Extract the (X, Y) coordinate from the center of the cell holding the provided text.  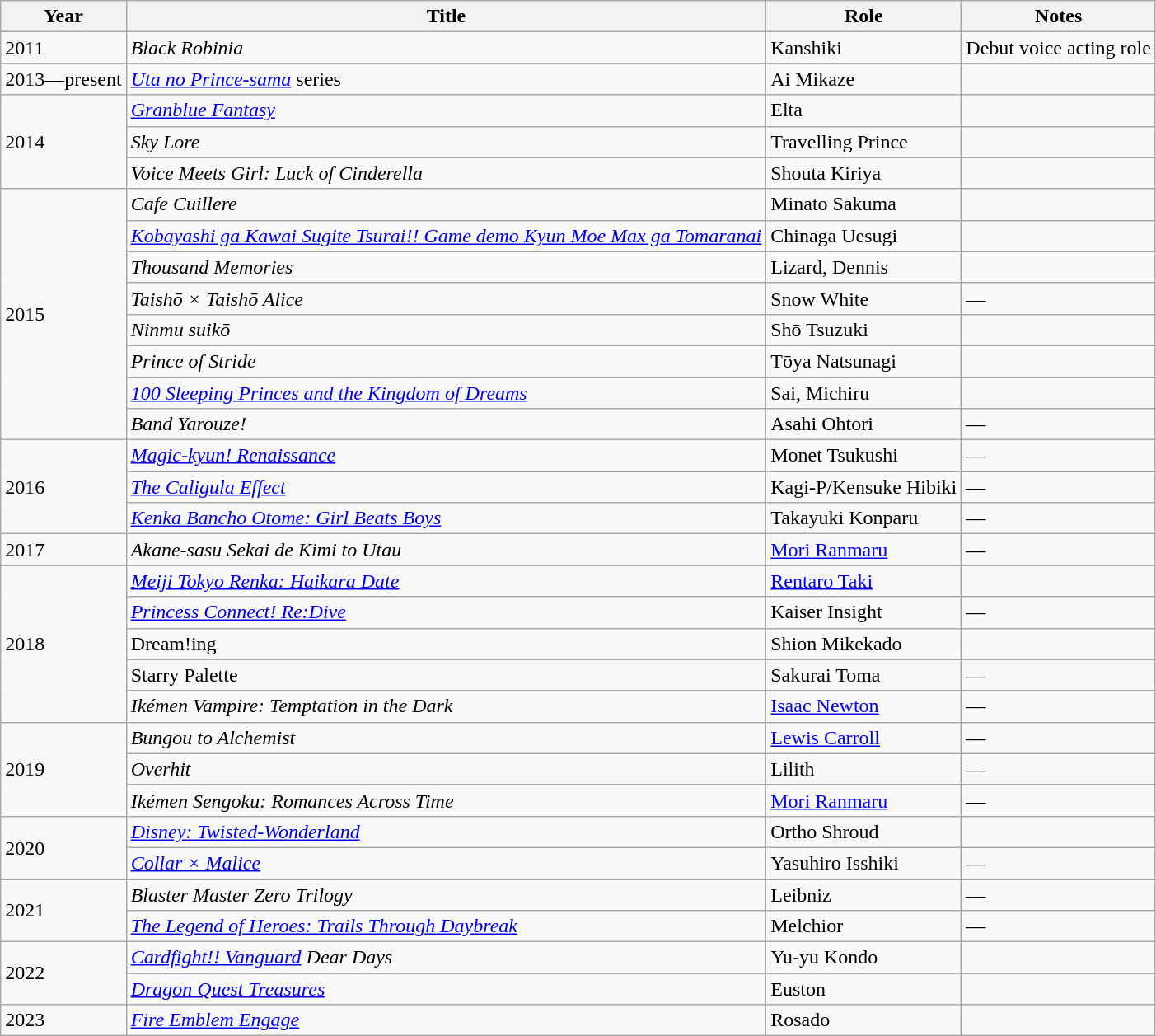
Shō Tsuzuki (863, 330)
Leibniz (863, 894)
Sakurai Toma (863, 675)
Yasuhiro Isshiki (863, 863)
Snow White (863, 298)
Granblue Fantasy (447, 110)
Lewis Carroll (863, 738)
Isaac Newton (863, 706)
Melchior (863, 926)
Fire Emblem Engage (447, 1020)
2015 (63, 314)
Yu-yu Kondo (863, 958)
Kagi-P/Kensuke Hibiki (863, 487)
Taishō × Taishō Alice (447, 298)
Meiji Tokyo Renka: Haikara Date (447, 581)
Euston (863, 989)
Voice Meets Girl: Luck of Cinderella (447, 173)
Prince of Stride (447, 361)
Ikémen Sengoku: Romances Across Time (447, 800)
Lizard, Dennis (863, 267)
2013—present (63, 79)
Kaiser Insight (863, 612)
2020 (63, 847)
Akane-sasu Sekai de Kimi to Utau (447, 550)
Kanshiki (863, 48)
Overhit (447, 769)
Dream!ing (447, 644)
Role (863, 16)
2023 (63, 1020)
Chinaga Uesugi (863, 236)
Ortho Shroud (863, 832)
The Legend of Heroes: Trails Through Daybreak (447, 926)
Ninmu suikō (447, 330)
Uta no Prince-sama series (447, 79)
Kenka Bancho Otome: Girl Beats Boys (447, 518)
2014 (63, 142)
Magic-kyun! Renaissance (447, 456)
2017 (63, 550)
Monet Tsukushi (863, 456)
100 Sleeping Princes and the Kingdom of Dreams (447, 393)
2016 (63, 487)
Asahi Ohtori (863, 424)
Title (447, 16)
Cardfight!! Vanguard Dear Days (447, 958)
Disney: Twisted-Wonderland (447, 832)
Black Robinia (447, 48)
Travelling Prince (863, 142)
Sai, Michiru (863, 393)
2011 (63, 48)
Notes (1059, 16)
Princess Connect! Re:Dive (447, 612)
Bungou to Alchemist (447, 738)
Debut voice acting role (1059, 48)
Collar × Malice (447, 863)
Rentaro Taki (863, 581)
Cafe Cuillere (447, 204)
Takayuki Konparu (863, 518)
Band Yarouze! (447, 424)
2018 (63, 644)
2022 (63, 973)
2021 (63, 910)
Thousand Memories (447, 267)
Kobayashi ga Kawai Sugite Tsurai!! Game demo Kyun Moe Max ga Tomaranai (447, 236)
Rosado (863, 1020)
The Caligula Effect (447, 487)
Year (63, 16)
Shouta Kiriya (863, 173)
Elta (863, 110)
Blaster Master Zero Trilogy (447, 894)
2019 (63, 769)
Ikémen Vampire: Temptation in the Dark (447, 706)
Dragon Quest Treasures (447, 989)
Lilith (863, 769)
Sky Lore (447, 142)
Minato Sakuma (863, 204)
Ai Mikaze (863, 79)
Shion Mikekado (863, 644)
Tōya Natsunagi (863, 361)
Starry Palette (447, 675)
